Detect which cell encompasses the target text, then output its (x, y) center coordinate. 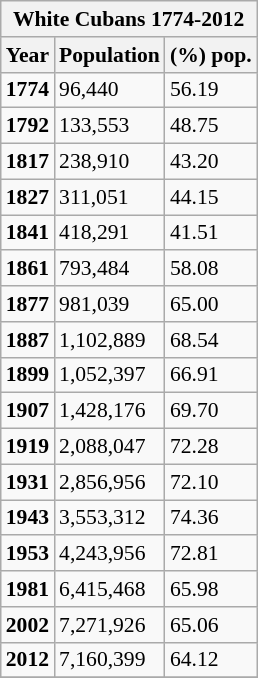
64.12 (211, 660)
1841 (28, 233)
41.51 (211, 233)
72.10 (211, 482)
1,428,176 (110, 411)
1887 (28, 340)
74.36 (211, 518)
3,553,312 (110, 518)
1,102,889 (110, 340)
68.54 (211, 340)
69.70 (211, 411)
48.75 (211, 126)
1792 (28, 126)
1907 (28, 411)
Year (28, 55)
96,440 (110, 90)
(%) pop. (211, 55)
1899 (28, 375)
981,039 (110, 304)
1817 (28, 162)
1981 (28, 589)
1877 (28, 304)
65.00 (211, 304)
1,052,397 (110, 375)
72.28 (211, 447)
44.15 (211, 197)
4,243,956 (110, 554)
238,910 (110, 162)
65.06 (211, 625)
Population (110, 55)
7,160,399 (110, 660)
2,856,956 (110, 482)
65.98 (211, 589)
1953 (28, 554)
1774 (28, 90)
1919 (28, 447)
418,291 (110, 233)
7,271,926 (110, 625)
1861 (28, 269)
56.19 (211, 90)
2002 (28, 625)
6,415,468 (110, 589)
1931 (28, 482)
1943 (28, 518)
2,088,047 (110, 447)
43.20 (211, 162)
311,051 (110, 197)
2012 (28, 660)
White Cubans 1774-2012 (129, 19)
793,484 (110, 269)
66.91 (211, 375)
58.08 (211, 269)
1827 (28, 197)
72.81 (211, 554)
133,553 (110, 126)
